Scan for the cell matching the given text and deliver its (X, Y) coordinate at center. 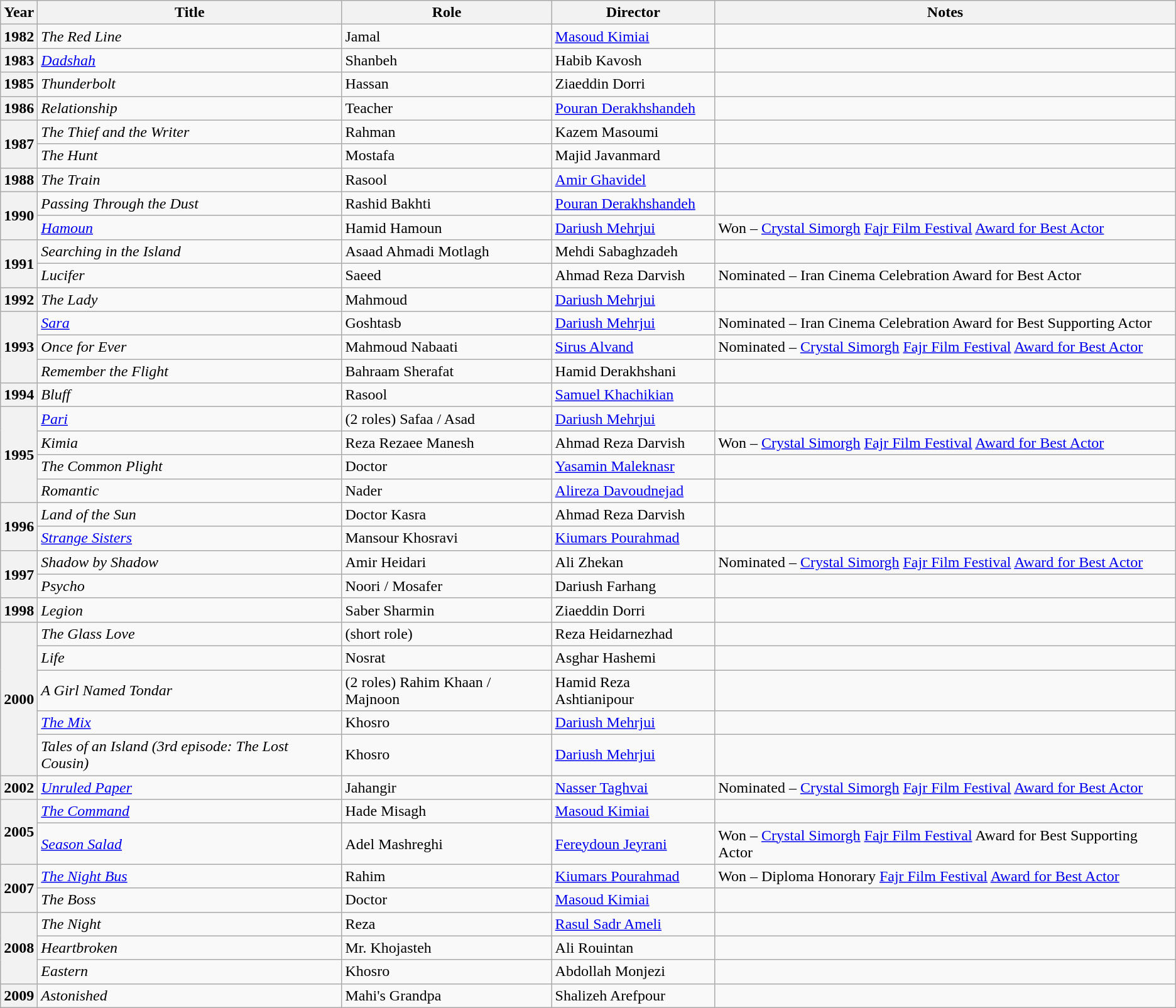
Hamid Reza Ashtianipour (633, 690)
Rahim (447, 876)
Amir Ghavidel (633, 180)
Mahmoud (447, 300)
Reza (447, 924)
2002 (19, 788)
The Red Line (190, 36)
Hamoun (190, 227)
Mehdi Sabaghzadeh (633, 251)
2005 (19, 832)
1987 (19, 144)
Director (633, 13)
(2 roles) Rahim Khaan / Majnoon (447, 690)
Shanbeh (447, 60)
Asghar Hashemi (633, 658)
Habib Kavosh (633, 60)
Jahangir (447, 788)
1995 (19, 455)
Hamid Derakhshani (633, 371)
Amir Heidari (447, 562)
Eastern (190, 972)
Ali Rouintan (633, 948)
Nominated – Iran Cinema Celebration Award for Best Actor (945, 275)
Astonished (190, 995)
Thunderbolt (190, 84)
The Command (190, 811)
Rahman (447, 132)
The Lady (190, 300)
Kimia (190, 443)
Psycho (190, 586)
Saber Sharmin (447, 610)
2000 (19, 698)
Majid Javanmard (633, 156)
2008 (19, 948)
1991 (19, 263)
Hamid Hamoun (447, 227)
Rasul Sadr Ameli (633, 924)
Romantic (190, 490)
Ali Zhekan (633, 562)
Dadshah (190, 60)
Alireza Davoudnejad (633, 490)
Mahi's Grandpa (447, 995)
Won – Crystal Simorgh Fajr Film Festival Award for Best Supporting Actor (945, 844)
Mostafa (447, 156)
Sirus Alvand (633, 347)
Asaad Ahmadi Motlagh (447, 251)
1985 (19, 84)
2009 (19, 995)
Abdollah Monjezi (633, 972)
Nominated – Iran Cinema Celebration Award for Best Supporting Actor (945, 323)
The Glass Love (190, 634)
Goshtasb (447, 323)
Dariush Farhang (633, 586)
1990 (19, 215)
Sara (190, 323)
Legion (190, 610)
Lucifer (190, 275)
Land of the Sun (190, 514)
Hassan (447, 84)
Hade Misagh (447, 811)
1992 (19, 300)
Tales of an Island (3rd episode: The Lost Cousin) (190, 755)
Mr. Khojasteh (447, 948)
Kazem Masoumi (633, 132)
Fereydoun Jeyrani (633, 844)
Teacher (447, 108)
(2 roles) Safaa / Asad (447, 419)
Nosrat (447, 658)
Heartbroken (190, 948)
Adel Mashreghi (447, 844)
Shadow by Shadow (190, 562)
Life (190, 658)
1983 (19, 60)
1998 (19, 610)
1982 (19, 36)
Noori / Mosafer (447, 586)
1994 (19, 395)
Remember the Flight (190, 371)
Strange Sisters (190, 538)
Once for Ever (190, 347)
Doctor Kasra (447, 514)
The Mix (190, 723)
1993 (19, 347)
Role (447, 13)
Mansour Khosravi (447, 538)
Mahmoud Nabaati (447, 347)
The Boss (190, 900)
Bahraam Sherafat (447, 371)
Relationship (190, 108)
Nasser Taghvai (633, 788)
The Thief and the Writer (190, 132)
Nader (447, 490)
2007 (19, 888)
The Common Plight (190, 467)
Rashid Bakhti (447, 203)
(short role) (447, 634)
Year (19, 13)
Searching in the Island (190, 251)
Saeed (447, 275)
Pari (190, 419)
The Night (190, 924)
Reza Heidarnezhad (633, 634)
Jamal (447, 36)
1986 (19, 108)
A Girl Named Tondar (190, 690)
Passing Through the Dust (190, 203)
Notes (945, 13)
1997 (19, 574)
Reza Rezaee Manesh (447, 443)
Shalizeh Arefpour (633, 995)
1988 (19, 180)
Title (190, 13)
The Hunt (190, 156)
Season Salad (190, 844)
The Train (190, 180)
Won – Diploma Honorary Fajr Film Festival Award for Best Actor (945, 876)
Samuel Khachikian (633, 395)
Unruled Paper (190, 788)
1996 (19, 526)
Yasamin Maleknasr (633, 467)
Bluff (190, 395)
The Night Bus (190, 876)
